Return the (X, Y) coordinate for the center point of the cell that contains the specified text.  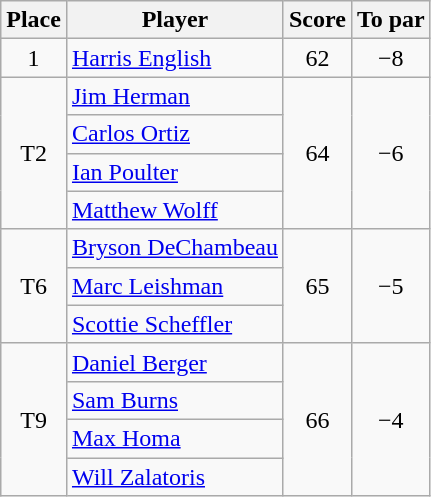
Harris English (174, 58)
Max Homa (174, 438)
−8 (390, 58)
Will Zalatoris (174, 477)
Daniel Berger (174, 362)
Carlos Ortiz (174, 134)
62 (317, 58)
Ian Poulter (174, 172)
−5 (390, 286)
64 (317, 153)
66 (317, 419)
65 (317, 286)
T2 (34, 153)
Matthew Wolff (174, 210)
Score (317, 20)
Place (34, 20)
Scottie Scheffler (174, 324)
Sam Burns (174, 400)
T6 (34, 286)
Player (174, 20)
1 (34, 58)
T9 (34, 419)
Bryson DeChambeau (174, 248)
To par (390, 20)
−4 (390, 419)
Marc Leishman (174, 286)
Jim Herman (174, 96)
−6 (390, 153)
